Scan for the cell matching the given text and deliver its (x, y) coordinate at center. 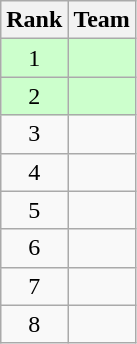
7 (34, 286)
6 (34, 248)
2 (34, 96)
1 (34, 58)
5 (34, 210)
Rank (34, 20)
3 (34, 134)
8 (34, 324)
4 (34, 172)
Team (102, 20)
